From the cell containing the given text, extract its center point as (X, Y) coordinate. 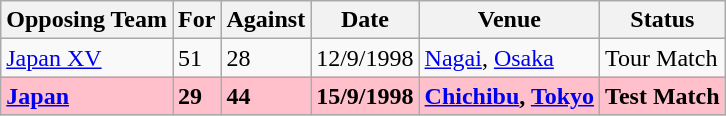
Test Match (663, 96)
Tour Match (663, 58)
Against (266, 20)
Chichibu, Tokyo (510, 96)
Venue (510, 20)
28 (266, 58)
51 (197, 58)
12/9/1998 (365, 58)
Opposing Team (87, 20)
29 (197, 96)
Status (663, 20)
For (197, 20)
Japan (87, 96)
15/9/1998 (365, 96)
Japan XV (87, 58)
44 (266, 96)
Date (365, 20)
Nagai, Osaka (510, 58)
